Return [X, Y] of the center of cell containing provided text 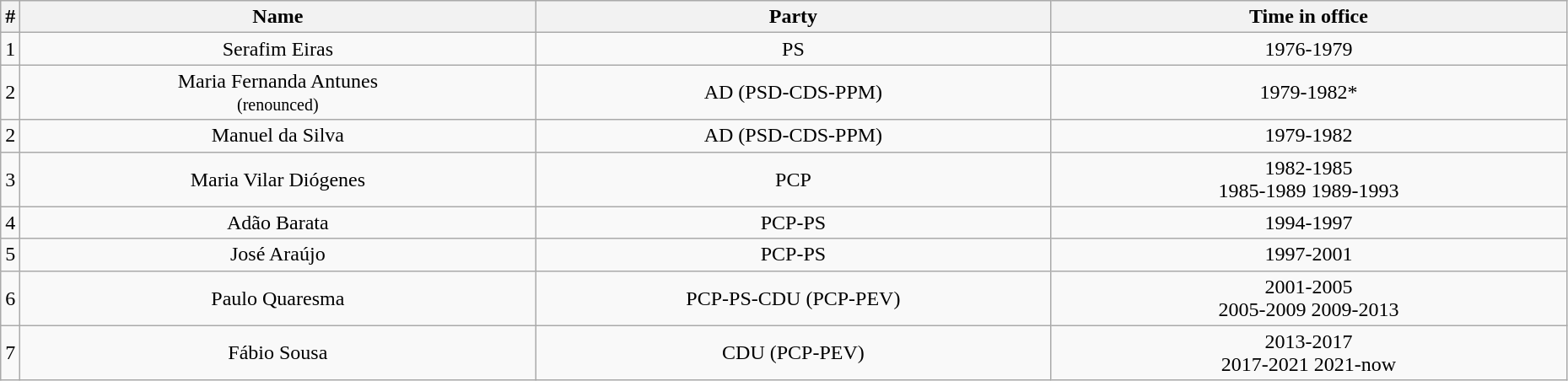
2001-20052005-2009 2009-2013 [1309, 298]
PCP [793, 179]
Paulo Quaresma [278, 298]
José Araújo [278, 255]
Time in office [1309, 17]
Name [278, 17]
Maria Fernanda Antunes(renounced) [278, 93]
Fábio Sousa [278, 352]
# [10, 17]
1997-2001 [1309, 255]
1979-1982 [1309, 136]
2013-20172017-2021 2021-now [1309, 352]
PCP-PS-CDU (PCP-PEV) [793, 298]
Adão Barata [278, 223]
CDU (PCP-PEV) [793, 352]
Manuel da Silva [278, 136]
Party [793, 17]
4 [10, 223]
Serafim Eiras [278, 49]
6 [10, 298]
1994-1997 [1309, 223]
PS [793, 49]
7 [10, 352]
5 [10, 255]
1 [10, 49]
Maria Vilar Diógenes [278, 179]
1982-19851985-1989 1989-1993 [1309, 179]
1979-1982* [1309, 93]
1976-1979 [1309, 49]
3 [10, 179]
